Determine the (X, Y) coordinate at the center of the cell enclosing the given text.  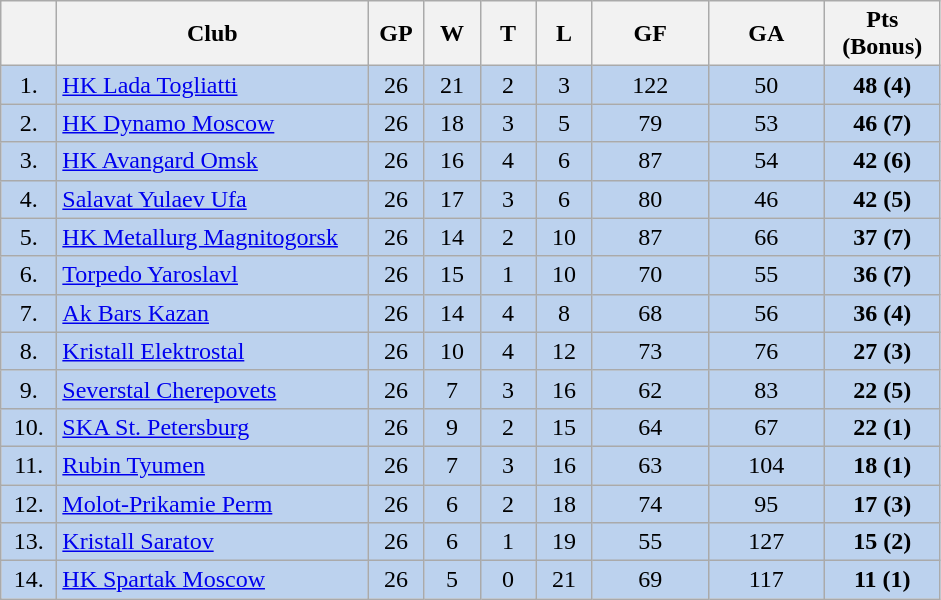
36 (7) (882, 275)
117 (766, 580)
76 (766, 351)
83 (766, 389)
70 (650, 275)
12. (29, 503)
54 (766, 161)
27 (3) (882, 351)
12 (564, 351)
Pts (Bonus) (882, 34)
8. (29, 351)
Severstal Cherepovets (212, 389)
10. (29, 427)
50 (766, 85)
GA (766, 34)
17 (3) (882, 503)
HK Dynamo Moscow (212, 123)
22 (1) (882, 427)
36 (4) (882, 313)
7. (29, 313)
HK Metallurg Magnitogorsk (212, 237)
HK Lada Togliatti (212, 85)
Torpedo Yaroslavl (212, 275)
9 (452, 427)
11. (29, 465)
63 (650, 465)
T (508, 34)
53 (766, 123)
0 (508, 580)
48 (4) (882, 85)
11 (1) (882, 580)
1. (29, 85)
4. (29, 199)
13. (29, 542)
GP (396, 34)
9. (29, 389)
W (452, 34)
104 (766, 465)
79 (650, 123)
19 (564, 542)
69 (650, 580)
42 (6) (882, 161)
18 (1) (882, 465)
Kristall Saratov (212, 542)
HK Spartak Moscow (212, 580)
46 (766, 199)
6. (29, 275)
2. (29, 123)
Rubin Tyumen (212, 465)
5. (29, 237)
64 (650, 427)
80 (650, 199)
22 (5) (882, 389)
95 (766, 503)
122 (650, 85)
67 (766, 427)
3. (29, 161)
17 (452, 199)
73 (650, 351)
68 (650, 313)
L (564, 34)
Molot-Prikamie Perm (212, 503)
Club (212, 34)
62 (650, 389)
Salavat Yulaev Ufa (212, 199)
56 (766, 313)
127 (766, 542)
GF (650, 34)
46 (7) (882, 123)
42 (5) (882, 199)
8 (564, 313)
74 (650, 503)
Ak Bars Kazan (212, 313)
HK Avangard Omsk (212, 161)
14. (29, 580)
Kristall Elektrostal (212, 351)
66 (766, 237)
SKA St. Petersburg (212, 427)
37 (7) (882, 237)
15 (2) (882, 542)
